Determine the [X, Y] coordinate at the center of the cell enclosing the given text.  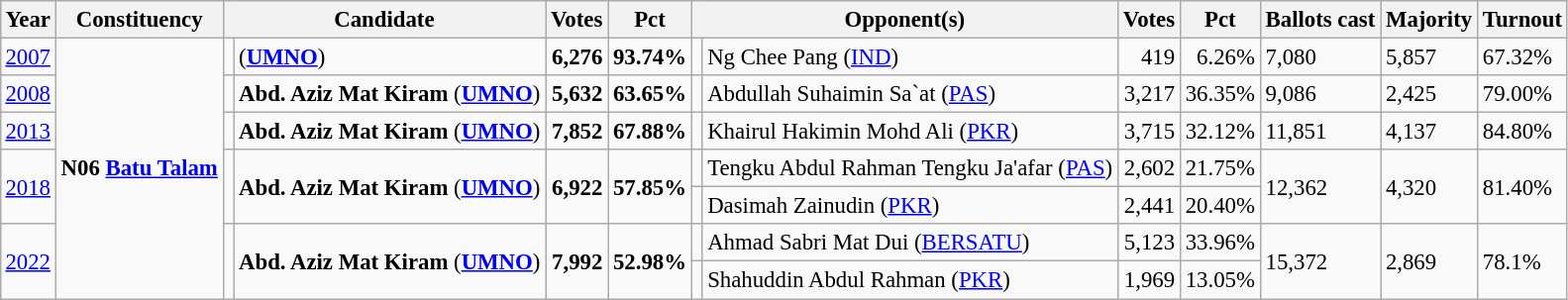
6.26% [1220, 56]
78.1% [1521, 261]
79.00% [1521, 94]
7,992 [576, 261]
2,869 [1429, 261]
67.88% [650, 132]
5,123 [1149, 243]
13.05% [1220, 280]
2013 [28, 132]
7,080 [1319, 56]
Year [28, 20]
2008 [28, 94]
Turnout [1521, 20]
Ballots cast [1319, 20]
2007 [28, 56]
6,922 [576, 186]
84.80% [1521, 132]
Shahuddin Abdul Rahman (PKR) [910, 280]
1,969 [1149, 280]
3,217 [1149, 94]
2,425 [1429, 94]
2,441 [1149, 206]
7,852 [576, 132]
11,851 [1319, 132]
2022 [28, 261]
419 [1149, 56]
(UMNO) [390, 56]
Khairul Hakimin Mohd Ali (PKR) [910, 132]
Constituency [139, 20]
36.35% [1220, 94]
Ahmad Sabri Mat Dui (BERSATU) [910, 243]
Ng Chee Pang (IND) [910, 56]
2,602 [1149, 168]
52.98% [650, 261]
21.75% [1220, 168]
20.40% [1220, 206]
Abdullah Suhaimin Sa`at (PAS) [910, 94]
57.85% [650, 186]
Opponent(s) [904, 20]
5,632 [576, 94]
15,372 [1319, 261]
67.32% [1521, 56]
4,137 [1429, 132]
9,086 [1319, 94]
5,857 [1429, 56]
93.74% [650, 56]
2018 [28, 186]
3,715 [1149, 132]
Dasimah Zainudin (PKR) [910, 206]
Tengku Abdul Rahman Tengku Ja'afar (PAS) [910, 168]
Candidate [384, 20]
6,276 [576, 56]
N06 Batu Talam [139, 168]
32.12% [1220, 132]
Majority [1429, 20]
63.65% [650, 94]
33.96% [1220, 243]
12,362 [1319, 186]
4,320 [1429, 186]
81.40% [1521, 186]
